Output the (X, Y) coordinate of the center of the cell containing the given text.  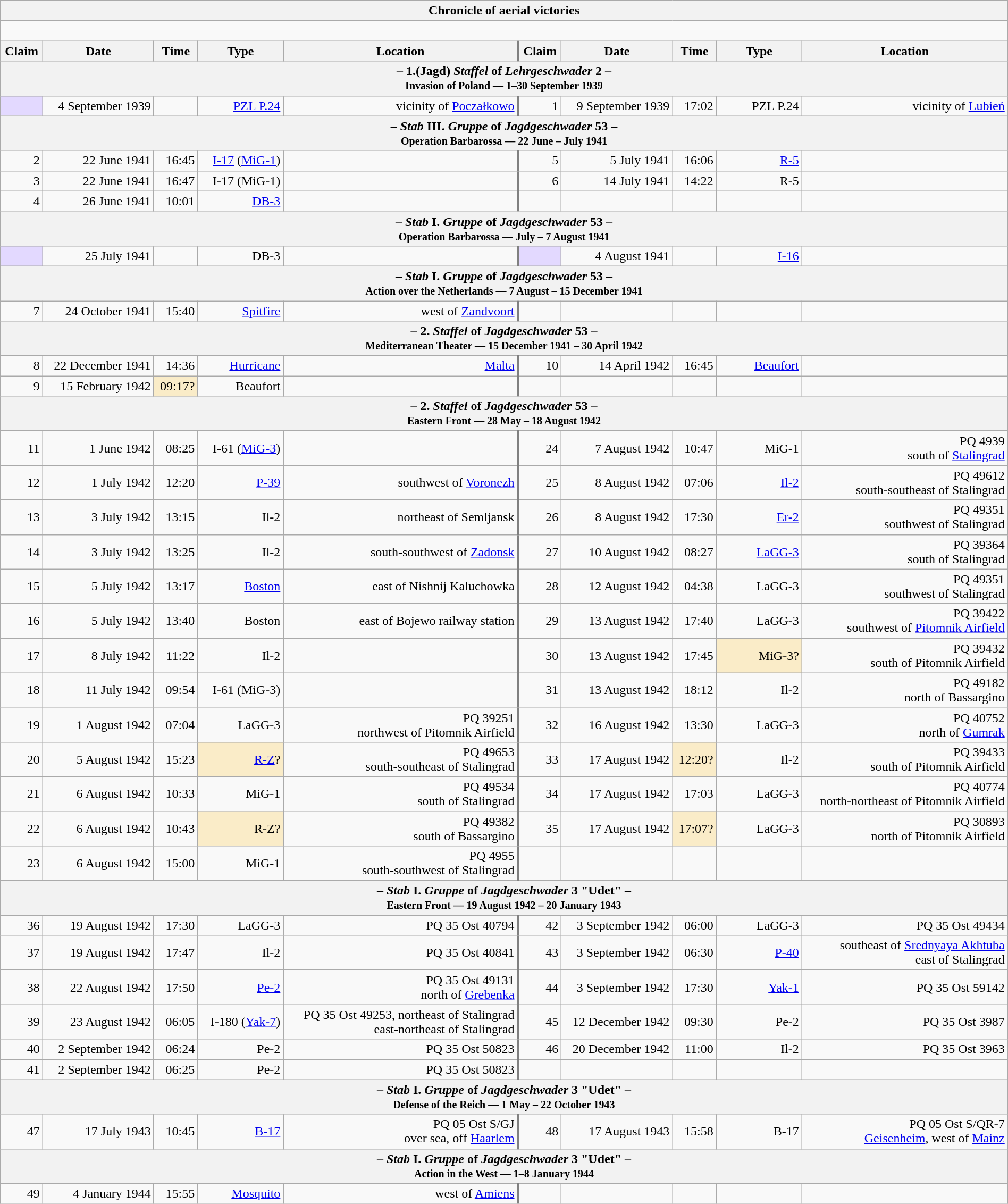
vicinity of Poczałkowo (401, 106)
45 (540, 1022)
12 (22, 483)
15 February 1942 (98, 386)
PQ 35 Ost 3963 (905, 1049)
09:17? (175, 386)
east of Bojewo railway station (401, 621)
Spitfire (240, 311)
22 (22, 829)
4 (22, 201)
PQ 49612 south-southeast of Stalingrad (905, 483)
13:17 (175, 586)
17 July 1943 (98, 1132)
1 June 1942 (98, 448)
06:00 (694, 925)
14 July 1941 (617, 181)
36 (22, 925)
south-southwest of Zadonsk (401, 552)
09:30 (694, 1022)
PQ 40774 north-northeast of Pitomnik Airfield (905, 793)
PQ 35 Ost 49131 north of Grebenka (401, 987)
PQ 39251 northwest of Pitomnik Airfield (401, 724)
8 (22, 366)
PQ 4955 south-southwest of Stalingrad (401, 864)
13:30 (694, 724)
5 (540, 161)
09:54 (175, 690)
17:50 (175, 987)
PQ 39433 south of Pitomnik Airfield (905, 759)
20 (22, 759)
40 (22, 1049)
18:12 (694, 690)
P-39 (240, 483)
47 (22, 1132)
– 2. Staffel of Jagdgeschwader 53 –Mediterranean Theater — 15 December 1941 – 30 April 1942 (504, 338)
8 July 1942 (98, 655)
13:25 (175, 552)
06:30 (694, 953)
6 (540, 181)
Malta (401, 366)
38 (22, 987)
34 (540, 793)
17 (22, 655)
26 June 1941 (98, 201)
30 (540, 655)
PQ 05 Ost S/GJover sea, off Haarlem (401, 1132)
– Stab I. Gruppe of Jagdgeschwader 53 –Operation Barbarossa — July – 7 August 1941 (504, 229)
17 August 1943 (617, 1132)
13:40 (175, 621)
– Stab I. Gruppe of Jagdgeschwader 53 –Action over the Netherlands — 7 August – 15 December 1941 (504, 283)
25 (540, 483)
19 (22, 724)
9 (22, 386)
44 (540, 987)
32 (540, 724)
vicinity of Lubień (905, 106)
PQ 35 Ost 40841 (401, 953)
PQ 49653 south-southeast of Stalingrad (401, 759)
southeast of Srednyaya Akhtuba east of Stalingrad (905, 953)
I-180 (Yak-7) (240, 1022)
22 December 1941 (98, 366)
06:05 (175, 1022)
PQ 39432 south of Pitomnik Airfield (905, 655)
P-40 (759, 953)
– Stab I. Gruppe of Jagdgeschwader 3 "Udet" –Defense of the Reich — 1 May – 22 October 1943 (504, 1097)
17:45 (694, 655)
16:06 (694, 161)
17:07? (694, 829)
PQ 35 Ost 3987 (905, 1022)
Er-2 (759, 517)
10:01 (175, 201)
11 July 1942 (98, 690)
28 (540, 586)
4 August 1941 (617, 256)
25 July 1941 (98, 256)
12:20? (694, 759)
15 (22, 586)
35 (540, 829)
15:00 (175, 864)
08:25 (175, 448)
41 (22, 1069)
11 (22, 448)
15:23 (175, 759)
PQ 35 Ost 40794 (401, 925)
14 (22, 552)
33 (540, 759)
west of Amiens (401, 1193)
23 August 1942 (98, 1022)
24 October 1941 (98, 311)
– Stab I. Gruppe of Jagdgeschwader 3 "Udet" –Eastern Front — 19 August 1942 – 20 January 1943 (504, 898)
4 January 1944 (98, 1193)
7 August 1942 (617, 448)
– 1.(Jagd) Staffel of Lehrgeschwader 2 –Invasion of Poland — 1–30 September 1939 (504, 79)
11:00 (694, 1049)
PQ 39364 south of Stalingrad (905, 552)
5 August 1942 (98, 759)
15:40 (175, 311)
17:02 (694, 106)
PQ 49534 south of Stalingrad (401, 793)
4 September 1939 (98, 106)
14:36 (175, 366)
PQ 35 Ost 49253, northeast of Stalingrad east-northeast of Stalingrad (401, 1022)
31 (540, 690)
12 December 1942 (617, 1022)
MiG-3? (759, 655)
west of Zandvoort (401, 311)
26 (540, 517)
16:47 (175, 181)
12 August 1942 (617, 586)
southwest of Voronezh (401, 483)
14 April 1942 (617, 366)
Hurricane (240, 366)
23 (22, 864)
– Stab III. Gruppe of Jagdgeschwader 53 –Operation Barbarossa — 22 June – July 1941 (504, 133)
29 (540, 621)
10:43 (175, 829)
PQ 30893 north of Pitomnik Airfield (905, 829)
PQ 49182 north of Bassargino (905, 690)
– Stab I. Gruppe of Jagdgeschwader 3 "Udet" –Action in the West — 1–8 January 1944 (504, 1166)
15:55 (175, 1193)
1 July 1942 (98, 483)
9 September 1939 (617, 106)
12:20 (175, 483)
10 August 1942 (617, 552)
northeast of Semljansk (401, 517)
13:15 (175, 517)
PQ 39422 southwest of Pitomnik Airfield (905, 621)
3 (22, 181)
17:03 (694, 793)
46 (540, 1049)
43 (540, 953)
08:27 (694, 552)
13 (22, 517)
Chronicle of aerial victories (504, 11)
10:47 (694, 448)
10:45 (175, 1132)
27 (540, 552)
37 (22, 953)
39 (22, 1022)
06:25 (175, 1069)
2 (22, 161)
I-16 (759, 256)
PQ 05 Ost S/QR-7Geisenheim, west of Mainz (905, 1132)
PQ 4939 south of Stalingrad (905, 448)
PQ 49382 south of Bassargino (401, 829)
24 (540, 448)
18 (22, 690)
17:40 (694, 621)
15:58 (694, 1132)
10 (540, 366)
48 (540, 1132)
07:04 (175, 724)
06:24 (175, 1049)
5 July 1941 (617, 161)
Mosquito (240, 1193)
07:06 (694, 483)
20 December 1942 (617, 1049)
16 August 1942 (617, 724)
east of Nishnij Kaluchowka (401, 586)
14:22 (694, 181)
1 August 1942 (98, 724)
PQ 35 Ost 59142 (905, 987)
PQ 40752 north of Gumrak (905, 724)
Yak-1 (759, 987)
PQ 35 Ost 49434 (905, 925)
1 (540, 106)
04:38 (694, 586)
22 August 1942 (98, 987)
42 (540, 925)
16 (22, 621)
49 (22, 1193)
17:47 (175, 953)
11:22 (175, 655)
10:33 (175, 793)
21 (22, 793)
– 2. Staffel of Jagdgeschwader 53 –Eastern Front — 28 May – 18 August 1942 (504, 414)
7 (22, 311)
